Extract the (x, y) coordinate from the center of the cell holding the provided text.  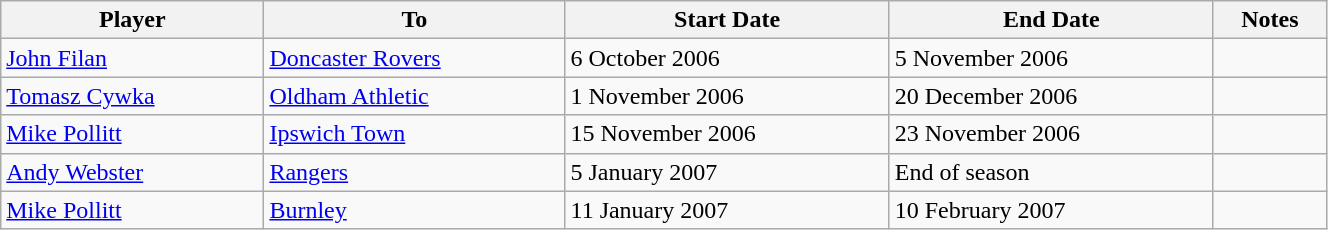
Doncaster Rovers (414, 58)
John Filan (132, 58)
To (414, 20)
Rangers (414, 172)
Oldham Athletic (414, 96)
Tomasz Cywka (132, 96)
20 December 2006 (1051, 96)
15 November 2006 (727, 134)
Burnley (414, 210)
Ipswich Town (414, 134)
Start Date (727, 20)
Player (132, 20)
11 January 2007 (727, 210)
23 November 2006 (1051, 134)
1 November 2006 (727, 96)
6 October 2006 (727, 58)
Andy Webster (132, 172)
Notes (1270, 20)
End Date (1051, 20)
10 February 2007 (1051, 210)
5 November 2006 (1051, 58)
5 January 2007 (727, 172)
End of season (1051, 172)
